Locate the cell with the specified text and output its [X, Y] center coordinate. 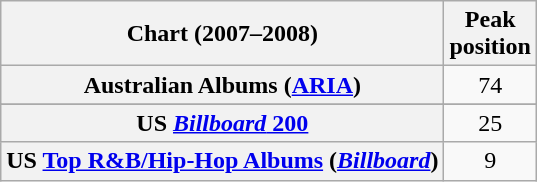
Peak position [490, 34]
US Top R&B/Hip-Hop Albums (Billboard) [222, 161]
9 [490, 161]
25 [490, 123]
Australian Albums (ARIA) [222, 85]
US Billboard 200 [222, 123]
Chart (2007–2008) [222, 34]
74 [490, 85]
